Return [x, y] of the center of cell containing provided text 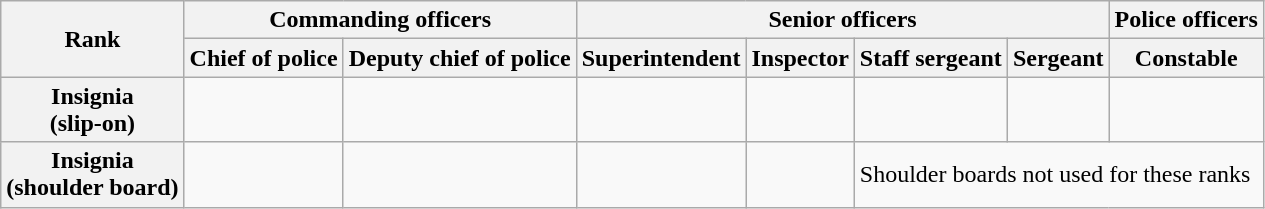
Inspector [800, 58]
Shoulder boards not used for these ranks [1058, 174]
Chief of police [264, 58]
Sergeant [1058, 58]
Deputy chief of police [460, 58]
Commanding officers [380, 20]
Insignia(slip-on) [92, 110]
Rank [92, 39]
Police officers [1186, 20]
Senior officers [842, 20]
Superintendent [661, 58]
Insignia(shoulder board) [92, 174]
Staff sergeant [930, 58]
Constable [1186, 58]
